For the text-containing cell, return its midpoint in (X, Y) coordinate format. 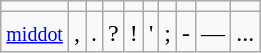
, (76, 32)
. (94, 32)
middot (35, 32)
— (214, 32)
; (168, 32)
... (246, 32)
? (114, 32)
- (186, 32)
' (150, 32)
! (134, 32)
